From the cell containing the given text, extract its center point as [X, Y] coordinate. 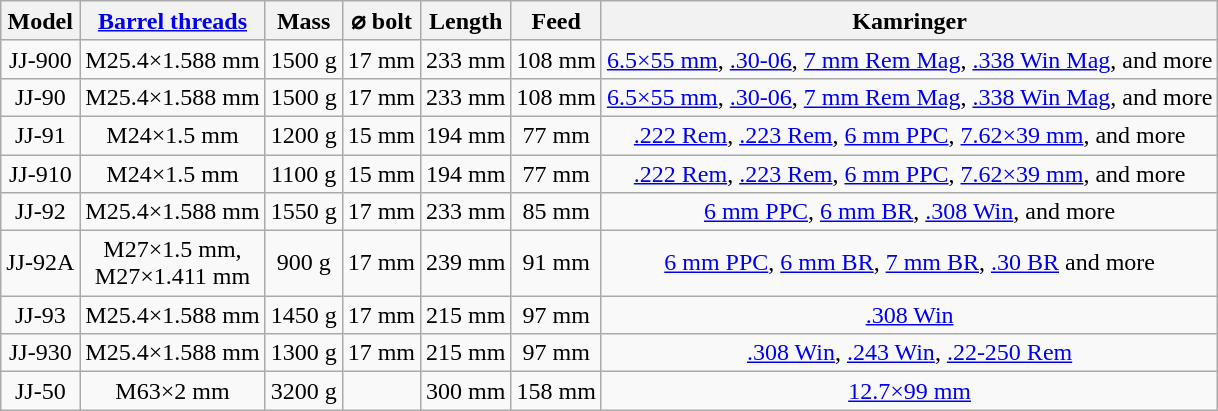
1100 g [304, 173]
85 mm [556, 212]
JJ-93 [40, 315]
158 mm [556, 391]
Mass [304, 21]
.308 Win, .243 Win, .22-250 Rem [909, 353]
Barrel threads [172, 21]
Length [466, 21]
3200 g [304, 391]
M63×2 mm [172, 391]
JJ-50 [40, 391]
6 mm PPC, 6 mm BR, .308 Win, and more [909, 212]
⌀ bolt [381, 21]
JJ-90 [40, 97]
M27×1.5 mm,M27×1.411 mm [172, 264]
1300 g [304, 353]
Model [40, 21]
JJ-92 [40, 212]
12.7×99 mm [909, 391]
.308 Win [909, 315]
Feed [556, 21]
JJ-910 [40, 173]
JJ-930 [40, 353]
900 g [304, 264]
1450 g [304, 315]
1550 g [304, 212]
JJ-900 [40, 59]
239 mm [466, 264]
6 mm PPC, 6 mm BR, 7 mm BR, .30 BR and more [909, 264]
Kamringer [909, 21]
1200 g [304, 135]
300 mm [466, 391]
JJ-92A [40, 264]
91 mm [556, 264]
JJ-91 [40, 135]
